Scan for the cell matching the given text and deliver its (X, Y) coordinate at center. 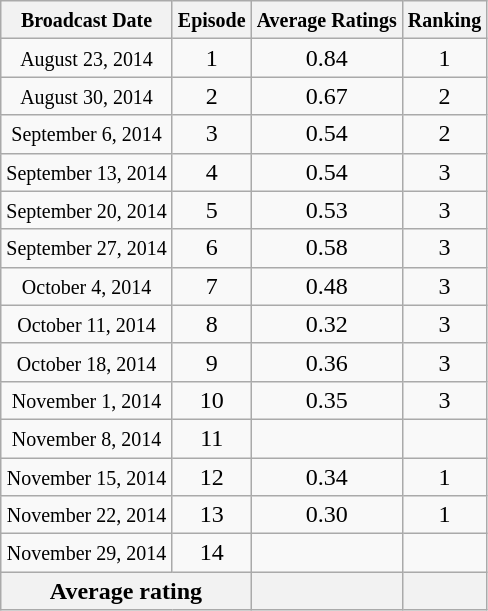
0.35 (326, 400)
0.84 (326, 58)
Episode (212, 20)
13 (212, 515)
12 (212, 477)
0.34 (326, 477)
0.53 (326, 210)
0.67 (326, 96)
October 11, 2014 (87, 324)
5 (212, 210)
August 30, 2014 (87, 96)
0.48 (326, 286)
Average rating (126, 591)
October 18, 2014 (87, 362)
November 1, 2014 (87, 400)
November 8, 2014 (87, 438)
4 (212, 172)
14 (212, 553)
September 27, 2014 (87, 248)
0.32 (326, 324)
November 22, 2014 (87, 515)
10 (212, 400)
0.30 (326, 515)
8 (212, 324)
November 29, 2014 (87, 553)
Broadcast Date (87, 20)
Ranking (444, 20)
9 (212, 362)
September 6, 2014 (87, 134)
7 (212, 286)
November 15, 2014 (87, 477)
October 4, 2014 (87, 286)
Average Ratings (326, 20)
0.58 (326, 248)
0.36 (326, 362)
September 13, 2014 (87, 172)
August 23, 2014 (87, 58)
6 (212, 248)
11 (212, 438)
September 20, 2014 (87, 210)
